For the text-containing cell, return its midpoint in [X, Y] coordinate format. 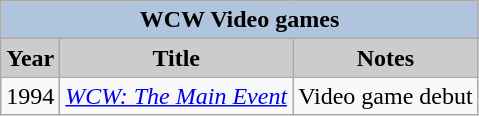
WCW Video games [240, 20]
Year [30, 58]
Title [176, 58]
1994 [30, 96]
WCW: The Main Event [176, 96]
Notes [386, 58]
Video game debut [386, 96]
